Pinpoint the cell where the given text exists, returning its [x, y] midpoint coordinate. 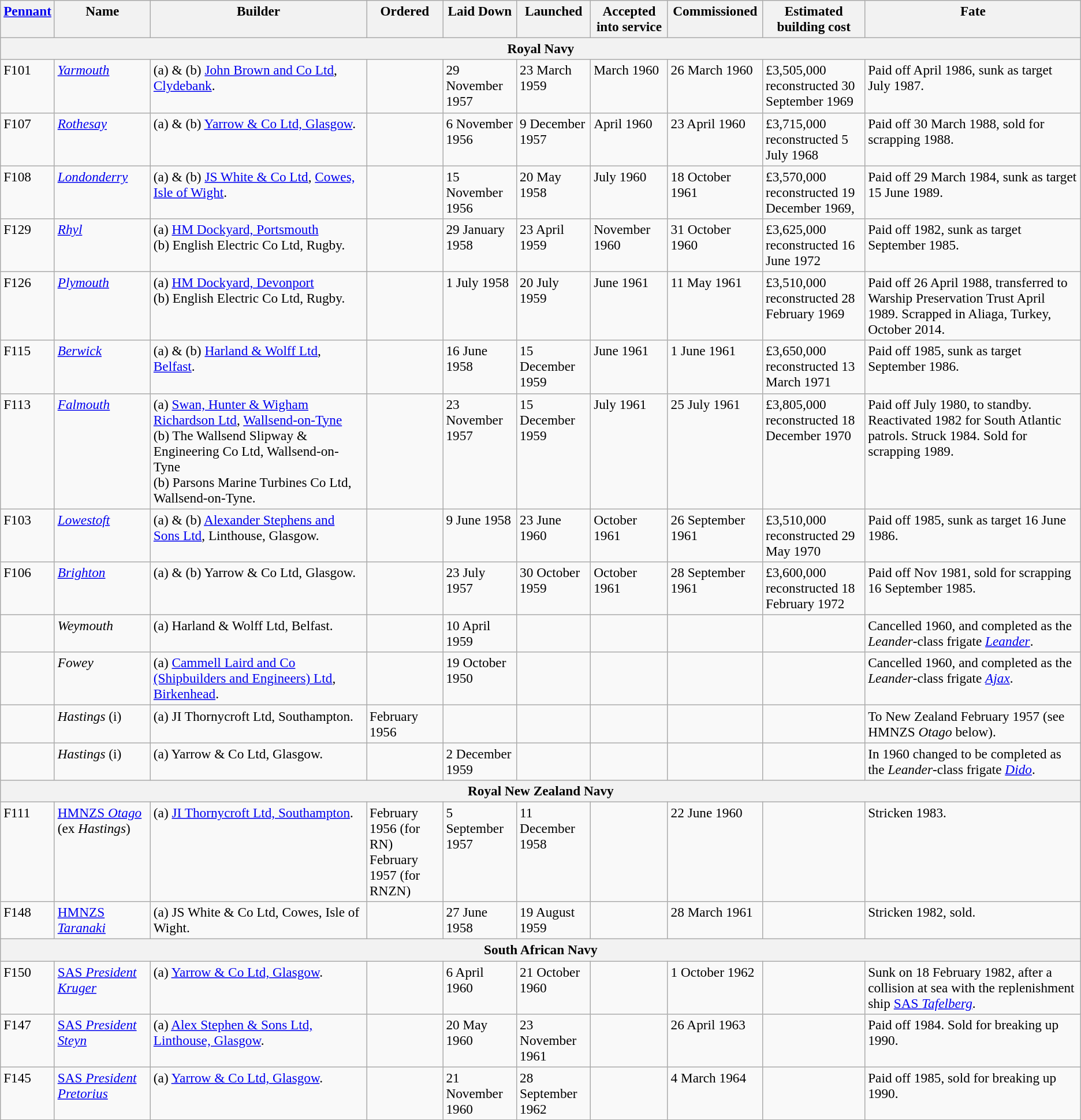
Paid off 29 March 1984, sunk as target 15 June 1989. [973, 192]
6 November 1956 [480, 139]
Commissioned [715, 18]
Paid off 1982, sunk as target September 1985. [973, 245]
Estimated building cost [814, 18]
21 November 1960 [480, 1093]
Laid Down [480, 18]
26 March 1960 [715, 86]
(a) & (b) John Brown and Co Ltd, Clydebank. [258, 86]
29 January 1958 [480, 245]
23 April 1959 [554, 245]
F113 [28, 451]
Rhyl [102, 245]
20 May 1958 [554, 192]
Paid off July 1980, to standby. Reactivated 1982 for South Atlantic patrols. Struck 1984. Sold for scrapping 1989. [973, 451]
Paid off Nov 1981, sold for scrapping 16 September 1985. [973, 588]
SAS President Kruger [102, 987]
F106 [28, 588]
(a) HM Dockyard, Devonport(b) English Electric Co Ltd, Rugby. [258, 306]
February 1956 [405, 723]
29 November 1957 [480, 86]
HMNZS Taranaki [102, 921]
6 April 1960 [480, 987]
Fate [973, 18]
10 April 1959 [480, 633]
F147 [28, 1040]
February 1956 (for RN) February 1957 (for RNZN) [405, 851]
Paid off 26 April 1988, transferred to Warship Preservation Trust April 1989. Scrapped in Aliaga, Turkey, October 2014. [973, 306]
Fowey [102, 679]
23 November 1961 [554, 1040]
23 June 1960 [554, 535]
Lowestoft [102, 535]
SAS President Pretorius [102, 1093]
F115 [28, 367]
Paid off 1985, sold for breaking up 1990. [973, 1093]
July 1961 [629, 451]
F148 [28, 921]
July 1960 [629, 192]
South African Navy [540, 950]
£3,805,000 reconstructed 18 December 1970 [814, 451]
Ordered [405, 18]
(a) & (b) JS White & Co Ltd, Cowes, Isle of Wight. [258, 192]
26 April 1963 [715, 1040]
£3,600,000 reconstructed 18 February 1972 [814, 588]
11 December 1958 [554, 851]
31 October 1960 [715, 245]
23 April 1960 [715, 139]
5 September 1957 [480, 851]
(a) JS White & Co Ltd, Cowes, Isle of Wight. [258, 921]
Royal Navy [540, 49]
£3,570,000 reconstructed 19 December 1969, [814, 192]
Weymouth [102, 633]
Builder [258, 18]
23 November 1957 [480, 451]
March 1960 [629, 86]
Rothesay [102, 139]
F126 [28, 306]
Launched [554, 18]
Yarmouth [102, 86]
Brighton [102, 588]
November 1960 [629, 245]
Berwick [102, 367]
F107 [28, 139]
1 October 1962 [715, 987]
£3,510,000 reconstructed 29 May 1970 [814, 535]
£3,505,000 reconstructed 30 September 1969 [814, 86]
28 September 1962 [554, 1093]
April 1960 [629, 139]
2 December 1959 [480, 761]
27 June 1958 [480, 921]
15 November 1956 [480, 192]
SAS President Steyn [102, 1040]
To New Zealand February 1957 (see HMNZS Otago below). [973, 723]
26 September 1961 [715, 535]
(a) Cammell Laird and Co (Shipbuilders and Engineers) Ltd, Birkenhead. [258, 679]
£3,650,000 reconstructed 13 March 1971 [814, 367]
F111 [28, 851]
28 March 1961 [715, 921]
(a) HM Dockyard, Portsmouth(b) English Electric Co Ltd, Rugby. [258, 245]
20 May 1960 [480, 1040]
Paid off April 1986, sunk as target July 1987. [973, 86]
Cancelled 1960, and completed as the Leander-class frigate Leander. [973, 633]
(a) Harland & Wolff Ltd, Belfast. [258, 633]
11 May 1961 [715, 306]
Paid off 1985, sunk as target 16 June 1986. [973, 535]
Pennant [28, 18]
(a) Alex Stephen & Sons Ltd, Linthouse, Glasgow. [258, 1040]
In 1960 changed to be completed as the Leander-class frigate Dido. [973, 761]
£3,715,000 reconstructed 5 July 1968 [814, 139]
9 June 1958 [480, 535]
F108 [28, 192]
1 June 1961 [715, 367]
Londonderry [102, 192]
Stricken 1983. [973, 851]
£3,510,000 reconstructed 28 February 1969 [814, 306]
Falmouth [102, 451]
HMNZS Otago (ex Hastings) [102, 851]
28 September 1961 [715, 588]
19 October 1950 [480, 679]
21 October 1960 [554, 987]
Sunk on 18 February 1982, after a collision at sea with the replenishment ship SAS Tafelberg. [973, 987]
Paid off 1985, sunk as target September 1986. [973, 367]
19 August 1959 [554, 921]
Paid off 30 March 1988, sold for scrapping 1988. [973, 139]
9 December 1957 [554, 139]
F101 [28, 86]
Accepted into service [629, 18]
Plymouth [102, 306]
23 March 1959 [554, 86]
Paid off 1984. Sold for breaking up 1990. [973, 1040]
Royal New Zealand Navy [540, 791]
Name [102, 18]
25 July 1961 [715, 451]
(a) & (b) Harland & Wolff Ltd, Belfast. [258, 367]
F150 [28, 987]
22 June 1960 [715, 851]
16 June 1958 [480, 367]
23 July 1957 [480, 588]
Cancelled 1960, and completed as the Leander-class frigate Ajax. [973, 679]
F129 [28, 245]
F145 [28, 1093]
30 October 1959 [554, 588]
(a) & (b) Alexander Stephens and Sons Ltd, Linthouse, Glasgow. [258, 535]
1 July 1958 [480, 306]
Stricken 1982, sold. [973, 921]
18 October 1961 [715, 192]
£3,625,000 reconstructed 16 June 1972 [814, 245]
F103 [28, 535]
4 March 1964 [715, 1093]
20 July 1959 [554, 306]
